Search for the cell housing the specified text and yield its (x, y) center coordinate. 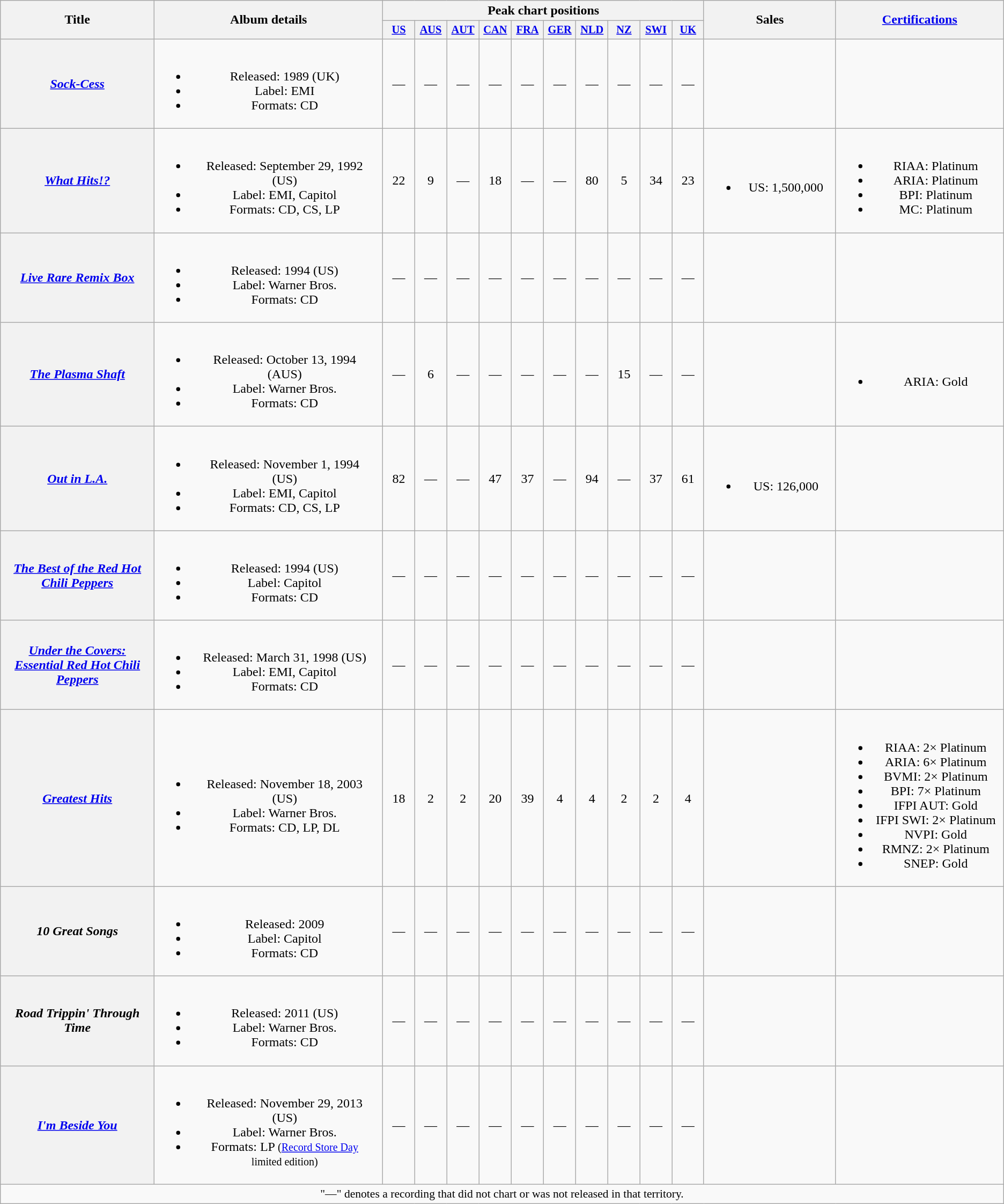
RIAA: PlatinumARIA: PlatinumBPI: PlatinumMC: Platinum (919, 181)
6 (431, 375)
94 (592, 479)
Released: March 31, 1998 (US)Label: EMI, CapitolFormats: CD (269, 665)
Released: October 13, 1994(AUS)Label: Warner Bros.Formats: CD (269, 375)
Out in L.A. (77, 479)
Title (77, 20)
FRA (527, 30)
22 (399, 181)
Released: November 1, 1994(US)Label: EMI, CapitolFormats: CD, CS, LP (269, 479)
Released: 2011 (US)Label: Warner Bros.Formats: CD (269, 1021)
US: 126,000 (770, 479)
US: 1,500,000 (770, 181)
9 (431, 181)
61 (688, 479)
The Plasma Shaft (77, 375)
15 (624, 375)
Released: November 18, 2003(US)Label: Warner Bros.Formats: CD, LP, DL (269, 798)
GER (560, 30)
82 (399, 479)
CAN (495, 30)
Album details (269, 20)
What Hits!? (77, 181)
Under the Covers:Essential Red Hot ChiliPeppers (77, 665)
Released: 1989 (UK)Label: EMIFormats: CD (269, 84)
AUT (463, 30)
UK (688, 30)
5 (624, 181)
"—" denotes a recording that did not chart or was not released in that territory. (502, 1194)
10 Great Songs (77, 931)
Certifications (919, 20)
23 (688, 181)
US (399, 30)
Released: 2009Label: CapitolFormats: CD (269, 931)
The Best of the Red HotChili Peppers (77, 575)
Live Rare Remix Box (77, 278)
I'm Beside You (77, 1125)
RIAA: 2× PlatinumARIA: 6× PlatinumBVMI: 2× PlatinumBPI: 7× PlatinumIFPI AUT: GoldIFPI SWI: 2× PlatinumNVPI: GoldRMNZ: 2× PlatinumSNEP: Gold (919, 798)
20 (495, 798)
Released: 1994 (US)Label: Warner Bros.Formats: CD (269, 278)
Released: September 29, 1992(US)Label: EMI, CapitolFormats: CD, CS, LP (269, 181)
Sock-Cess (77, 84)
39 (527, 798)
NLD (592, 30)
NZ (624, 30)
Released: 1994 (US)Label: CapitolFormats: CD (269, 575)
ARIA: Gold (919, 375)
80 (592, 181)
Road Trippin' ThroughTime (77, 1021)
AUS (431, 30)
Sales (770, 20)
Released: November 29, 2013(US)Label: Warner Bros.Formats: LP (Record Store Daylimited edition) (269, 1125)
Peak chart positions (544, 11)
34 (656, 181)
SWI (656, 30)
47 (495, 479)
Greatest Hits (77, 798)
